Return [X, Y] of the center of cell containing provided text 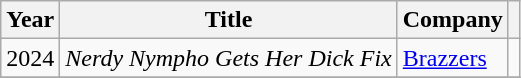
2024 [30, 58]
Brazzers [452, 58]
Nerdy Nympho Gets Her Dick Fix [228, 58]
Company [452, 20]
Year [30, 20]
Title [228, 20]
